Extract the [X, Y] coordinate from the center of the cell holding the provided text.  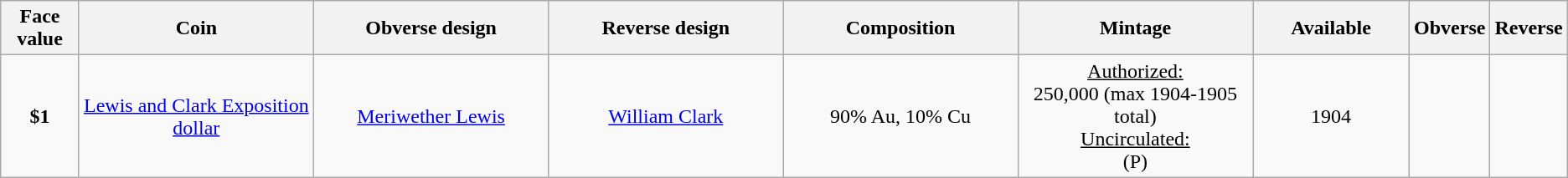
90% Au, 10% Cu [900, 116]
Meriwether Lewis [431, 116]
William Clark [666, 116]
Coin [196, 28]
Mintage [1135, 28]
Obverse design [431, 28]
$1 [40, 116]
Authorized:250,000 (max 1904-1905 total)Uncirculated: (P) [1135, 116]
1904 [1332, 116]
Available [1332, 28]
Reverse design [666, 28]
Reverse [1529, 28]
Lewis and Clark Exposition dollar [196, 116]
Face value [40, 28]
Obverse [1450, 28]
Composition [900, 28]
